Find where the given text appears and provide that cell's center as (X, Y) coordinate. 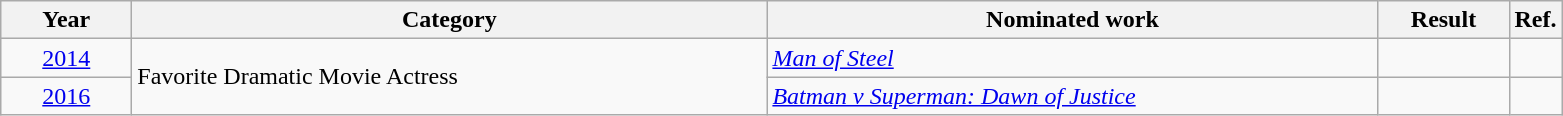
Ref. (1536, 20)
Nominated work (1072, 20)
Batman v Superman: Dawn of Justice (1072, 96)
Man of Steel (1072, 58)
Year (66, 20)
2014 (66, 58)
Favorite Dramatic Movie Actress (450, 77)
Result (1444, 20)
2016 (66, 96)
Category (450, 20)
